For the text-containing cell, return its midpoint in (X, Y) coordinate format. 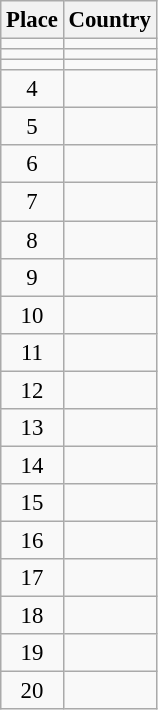
11 (32, 352)
16 (32, 540)
5 (32, 127)
17 (32, 578)
18 (32, 616)
4 (32, 89)
13 (32, 428)
6 (32, 165)
19 (32, 653)
12 (32, 390)
8 (32, 240)
7 (32, 202)
14 (32, 465)
Place (32, 20)
9 (32, 277)
10 (32, 315)
Country (110, 20)
20 (32, 691)
15 (32, 503)
